Pinpoint the cell where the given text exists, returning its (X, Y) midpoint coordinate. 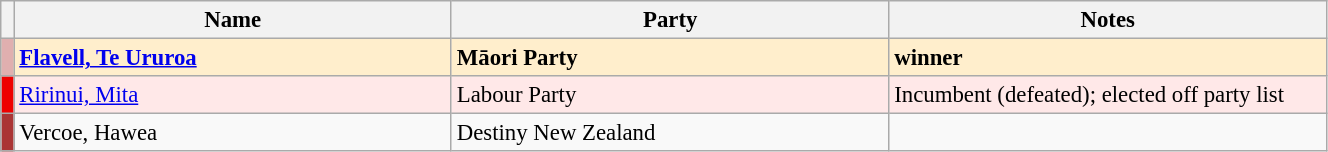
Party (670, 20)
Incumbent (defeated); elected off party list (1108, 95)
Ririnui, Mita (232, 95)
Labour Party (670, 95)
winner (1108, 58)
Vercoe, Hawea (232, 133)
Destiny New Zealand (670, 133)
Notes (1108, 20)
Flavell, Te Ururoa (232, 58)
Māori Party (670, 58)
Name (232, 20)
